Provide the [X, Y] coordinate of the cell's center where the given text is located.  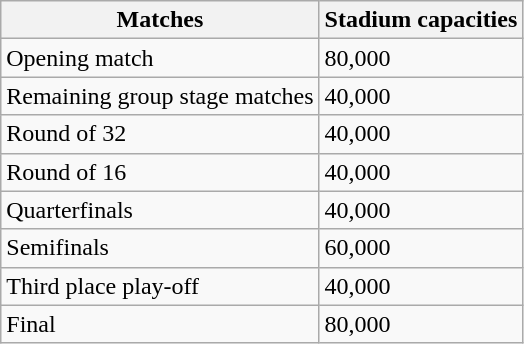
Semifinals [160, 248]
Remaining group stage matches [160, 96]
Stadium capacities [421, 20]
Final [160, 324]
60,000 [421, 248]
Opening match [160, 58]
Round of 16 [160, 172]
Third place play-off [160, 286]
Matches [160, 20]
Round of 32 [160, 134]
Quarterfinals [160, 210]
